From the cell containing the given text, extract its center point as [X, Y] coordinate. 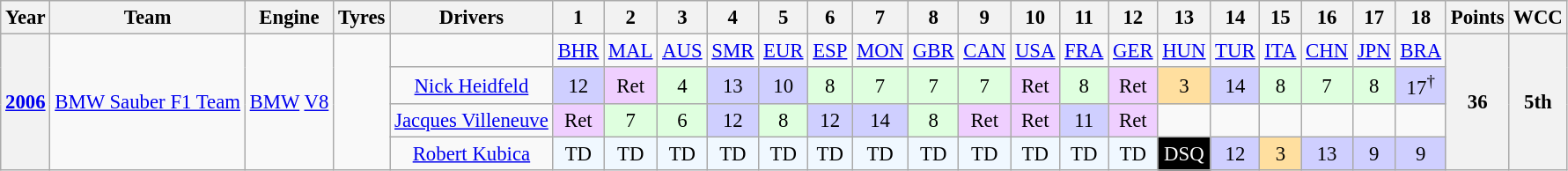
1 [578, 18]
WCC [1538, 18]
AUS [682, 51]
JPN [1373, 51]
5 [784, 18]
Tyres [362, 18]
BMW Sauber F1 Team [148, 102]
18 [1421, 18]
Jacques Villeneuve [472, 121]
DSQ [1184, 154]
ITA [1280, 51]
SMR [732, 51]
2006 [26, 102]
Team [148, 18]
2 [630, 18]
USA [1035, 51]
Drivers [472, 18]
Points [1477, 18]
BMW V8 [289, 102]
GBR [933, 51]
MON [880, 51]
BRA [1421, 51]
CAN [984, 51]
17† [1421, 85]
BHR [578, 51]
EUR [784, 51]
Year [26, 18]
36 [1477, 102]
5th [1538, 102]
Robert Kubica [472, 154]
15 [1280, 18]
TUR [1235, 51]
17 [1373, 18]
ESP [830, 51]
16 [1328, 18]
CHN [1328, 51]
FRA [1085, 51]
Engine [289, 18]
HUN [1184, 51]
MAL [630, 51]
Nick Heidfeld [472, 85]
GER [1133, 51]
